Capture the cell that displays the provided text and extract its (x, y) central coordinate. 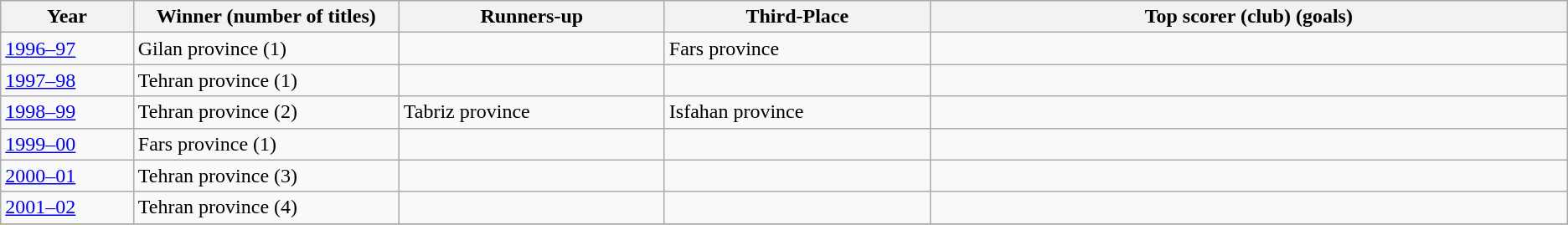
1999–00 (67, 144)
1998–99 (67, 112)
Isfahan province (797, 112)
Runners-up (531, 17)
Gilan province (1) (266, 49)
Fars province (1) (266, 144)
Tehran province (3) (266, 176)
2000–01 (67, 176)
Winner (number of titles) (266, 17)
Year (67, 17)
1997–98 (67, 80)
Fars province (797, 49)
Top scorer (club) (goals) (1248, 17)
Tehran province (4) (266, 207)
1996–97 (67, 49)
Tabriz province (531, 112)
Third-Place (797, 17)
2001–02 (67, 207)
Tehran province (1) (266, 80)
Tehran province (2) (266, 112)
